Search for the cell housing the specified text and yield its [x, y] center coordinate. 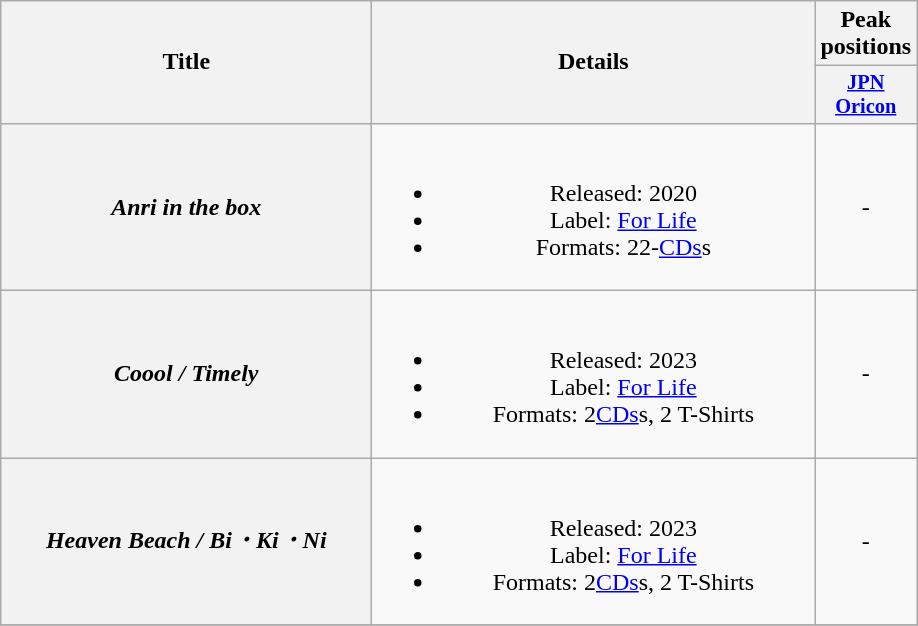
Details [594, 62]
Title [186, 62]
Released: 2020Label: For LifeFormats: 22-CDss [594, 206]
Peak positions [866, 34]
Heaven Beach / Bi・Ki・Ni [186, 542]
JPNOricon [866, 95]
Anri in the box [186, 206]
Coool / Timely [186, 374]
